Output the [X, Y] coordinate of the center of the cell containing the given text.  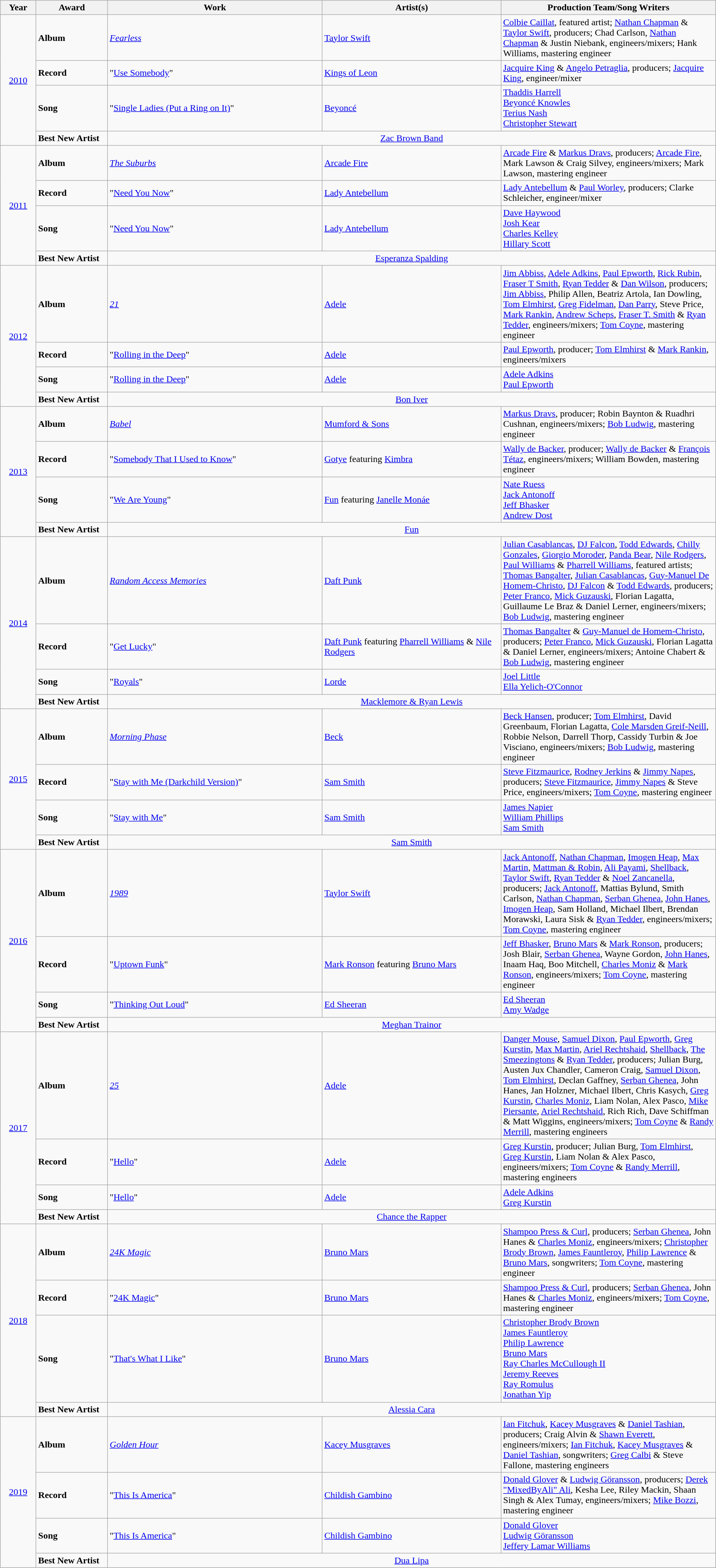
"Stay with Me (Darkchild Version)" [215, 782]
1989 [215, 893]
Year [18, 8]
2014 [18, 623]
Babel [215, 424]
Dave HaywoodJosh KearCharles KelleyHillary Scott [608, 228]
Work [215, 8]
Zac Brown Band [412, 138]
"Uptown Funk" [215, 964]
Lady Antebellum & Paul Worley, producers; Clarke Schleicher, engineer/mixer [608, 193]
Kings of Leon [412, 73]
Chance the Rapper [412, 1217]
Ed SheeranAmy Wadge [608, 1004]
"We Are Young" [215, 499]
2018 [18, 1320]
Daft Punk [412, 581]
Adele AdkinsPaul Epworth [608, 379]
Nate RuessJack AntonoffJeff BhaskerAndrew Dost [608, 499]
Arcade Fire & Markus Dravs, producers; Arcade Fire, Mark Lawson & Craig Silvey, engineers/mixers; Mark Lawson, mastering engineer [608, 163]
Beyoncé [412, 108]
Markus Dravs, producer; Robin Baynton & Ruadhri Cushnan, engineers/mixers; Bob Ludwig, mastering engineer [608, 424]
Daft Punk featuring Pharrell Williams & Nile Rodgers [412, 646]
Fun featuring Janelle Monáe [412, 499]
Wally de Backer, producer; Wally de Backer & François Tétaz, engineers/mixers; William Bowden, mastering engineer [608, 459]
Fun [412, 530]
Random Access Memories [215, 581]
Gotye featuring Kimbra [412, 459]
"Get Lucky" [215, 646]
Production Team/Song Writers [608, 8]
Christopher Brody BrownJames FauntleroyPhilip LawrenceBruno MarsRay Charles McCullough IIJeremy ReevesRay RomulusJonathan Yip [608, 1358]
Jacquire King & Angelo Petraglia, producers; Jacquire King, engineer/mixer [608, 73]
"That's What I Like" [215, 1358]
Beck [412, 737]
Dua Lipa [412, 1560]
"Stay with Me" [215, 817]
"24K Magic" [215, 1298]
Mark Ronson featuring Bruno Mars [412, 964]
Mumford & Sons [412, 424]
21 [215, 304]
2011 [18, 205]
"Royals" [215, 682]
The Suburbs [215, 163]
Kacey Musgraves [412, 1444]
James NapierWilliam PhillipsSam Smith [608, 817]
"Use Somebody" [215, 73]
Paul Epworth, producer; Tom Elmhirst & Mark Rankin, engineers/mixers [608, 354]
Lorde [412, 682]
Meghan Trainor [412, 1025]
24K Magic [215, 1252]
2010 [18, 80]
Artist(s) [412, 8]
Bon Iver [412, 399]
Golden Hour [215, 1444]
Esperanza Spalding [412, 258]
Adele AdkinsGreg Kurstin [608, 1197]
Alessia Cara [412, 1409]
2013 [18, 472]
"Somebody That I Used to Know" [215, 459]
"Single Ladies (Put a Ring on It)" [215, 108]
25 [215, 1085]
2016 [18, 940]
2012 [18, 336]
Macklemore & Ryan Lewis [412, 701]
2019 [18, 1492]
"Thinking Out Loud" [215, 1004]
2017 [18, 1128]
Thaddis HarrellBeyoncé KnowlesTerius NashChristopher Stewart [608, 108]
Joel LittleElla Yelich-O'Connor [608, 682]
Ed Sheeran [412, 1004]
Morning Phase [215, 737]
Donald GloverLudwig GöranssonJeffery Lamar Williams [608, 1535]
2015 [18, 779]
Shampoo Press & Curl, producers; Serban Ghenea, John Hanes & Charles Moniz, engineers/mixers; Tom Coyne, mastering engineer [608, 1298]
Fearless [215, 37]
Award [72, 8]
Arcade Fire [412, 163]
